Capture the cell that displays the provided text and extract its [x, y] central coordinate. 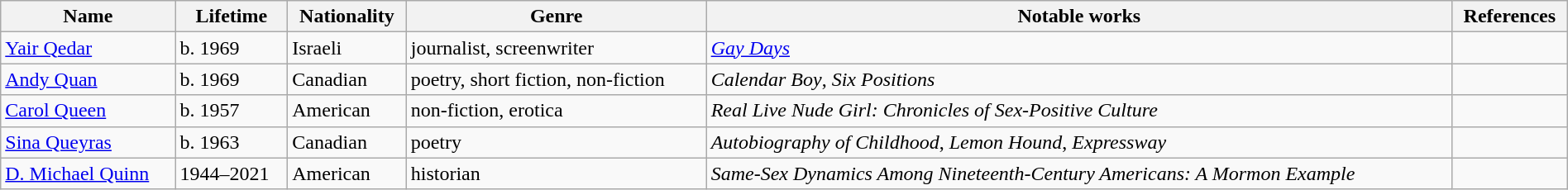
Yair Qedar [88, 48]
Notable works [1078, 17]
Israeli [347, 48]
poetry [556, 142]
Sina Queyras [88, 142]
D. Michael Quinn [88, 173]
Carol Queen [88, 111]
Andy Quan [88, 79]
b. 1963 [232, 142]
non-fiction, erotica [556, 111]
historian [556, 173]
Name [88, 17]
Nationality [347, 17]
Lifetime [232, 17]
journalist, screenwriter [556, 48]
References [1509, 17]
Calendar Boy, Six Positions [1078, 79]
Same-Sex Dynamics Among Nineteenth-Century Americans: A Mormon Example [1078, 173]
1944–2021 [232, 173]
Genre [556, 17]
Autobiography of Childhood, Lemon Hound, Expressway [1078, 142]
b. 1957 [232, 111]
Gay Days [1078, 48]
poetry, short fiction, non-fiction [556, 79]
Real Live Nude Girl: Chronicles of Sex-Positive Culture [1078, 111]
